Detect which cell encompasses the target text, then output its (X, Y) center coordinate. 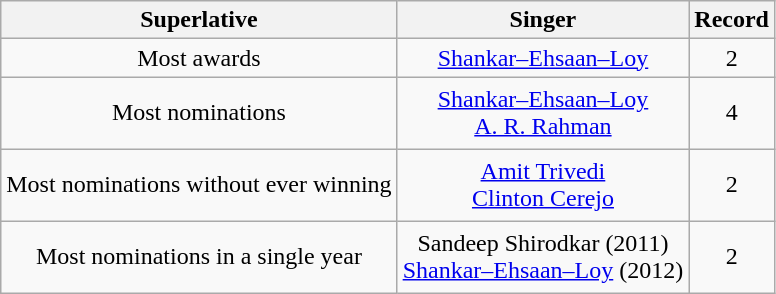
Superlative (199, 20)
Singer (543, 20)
Shankar–Ehsaan–Loy (543, 58)
Sandeep Shirodkar (2011)Shankar–Ehsaan–Loy (2012) (543, 257)
Amit TrivediClinton Cerejo (543, 185)
Most nominations without ever winning (199, 185)
Most nominations in a single year (199, 257)
Most nominations (199, 113)
Record (732, 20)
Most awards (199, 58)
4 (732, 113)
Shankar–Ehsaan–LoyA. R. Rahman (543, 113)
